Identify which cell holds the provided text, then report its [x, y] central coordinate. 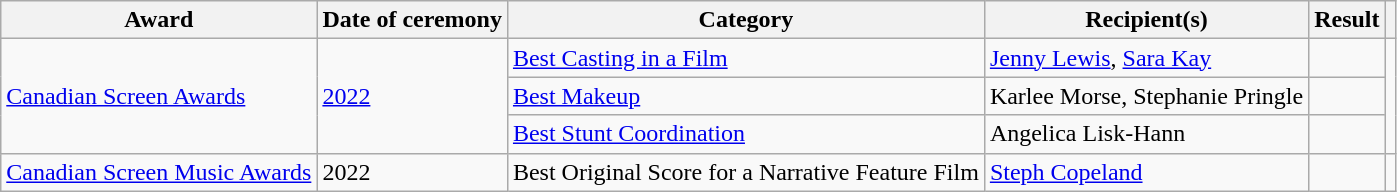
Recipient(s) [1146, 20]
Best Casting in a Film [746, 58]
Best Makeup [746, 96]
Karlee Morse, Stephanie Pringle [1146, 96]
Date of ceremony [412, 20]
Best Original Score for a Narrative Feature Film [746, 172]
Best Stunt Coordination [746, 134]
Award [159, 20]
Canadian Screen Awards [159, 96]
Category [746, 20]
Jenny Lewis, Sara Kay [1146, 58]
Result [1347, 20]
Steph Copeland [1146, 172]
Canadian Screen Music Awards [159, 172]
Angelica Lisk-Hann [1146, 134]
